Extract the [x, y] coordinate from the center of the cell holding the provided text.  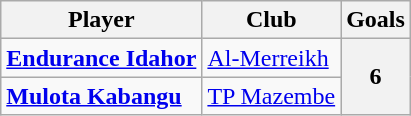
Mulota Kabangu [102, 96]
Goals [376, 20]
6 [376, 77]
Al-Merreikh [272, 58]
Endurance Idahor [102, 58]
Player [102, 20]
Club [272, 20]
TP Mazembe [272, 96]
